Pinpoint the cell where the given text exists, returning its [x, y] midpoint coordinate. 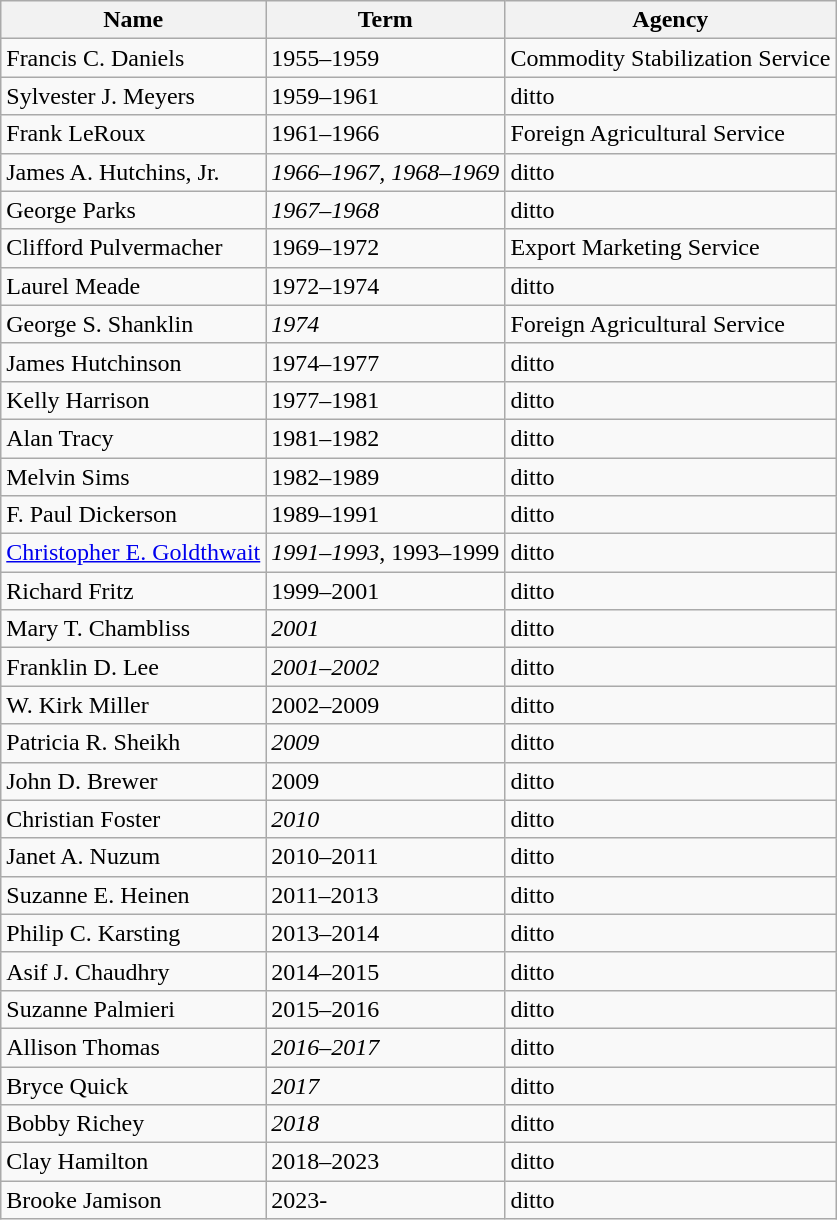
2014–2015 [386, 971]
1991–1993, 1993–1999 [386, 553]
Term [386, 20]
George Parks [134, 210]
2001 [386, 629]
Richard Fritz [134, 591]
John D. Brewer [134, 781]
1967–1968 [386, 210]
Brooke Jamison [134, 1200]
1982–1989 [386, 477]
Patricia R. Sheikh [134, 743]
2016–2017 [386, 1047]
Allison Thomas [134, 1047]
1961–1966 [386, 134]
Export Marketing Service [670, 248]
1989–1991 [386, 515]
1977–1981 [386, 400]
Mary T. Chambliss [134, 629]
Francis C. Daniels [134, 58]
Agency [670, 20]
Franklin D. Lee [134, 667]
Bobby Richey [134, 1124]
2011–2013 [386, 895]
1972–1974 [386, 286]
2001–2002 [386, 667]
2018–2023 [386, 1162]
Alan Tracy [134, 438]
Christopher E. Goldthwait [134, 553]
2010 [386, 819]
2010–2011 [386, 857]
Suzanne E. Heinen [134, 895]
Asif J. Chaudhry [134, 971]
W. Kirk Miller [134, 705]
James Hutchinson [134, 362]
Clay Hamilton [134, 1162]
Janet A. Nuzum [134, 857]
2013–2014 [386, 933]
Sylvester J. Meyers [134, 96]
1969–1972 [386, 248]
Philip C. Karsting [134, 933]
F. Paul Dickerson [134, 515]
2017 [386, 1085]
Commodity Stabilization Service [670, 58]
2002–2009 [386, 705]
Name [134, 20]
1981–1982 [386, 438]
Clifford Pulvermacher [134, 248]
George S. Shanklin [134, 324]
Suzanne Palmieri [134, 1009]
Kelly Harrison [134, 400]
Christian Foster [134, 819]
Laurel Meade [134, 286]
1955–1959 [386, 58]
1974–1977 [386, 362]
1974 [386, 324]
1966–1967, 1968–1969 [386, 172]
James A. Hutchins, Jr. [134, 172]
1999–2001 [386, 591]
Bryce Quick [134, 1085]
1959–1961 [386, 96]
Frank LeRoux [134, 134]
2023- [386, 1200]
2018 [386, 1124]
Melvin Sims [134, 477]
2015–2016 [386, 1009]
